Find where the given text appears and provide that cell's center as (X, Y) coordinate. 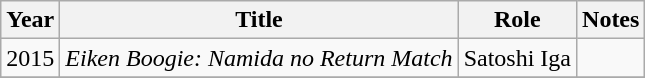
Satoshi Iga (517, 58)
Year (30, 20)
Eiken Boogie: Namida no Return Match (259, 58)
2015 (30, 58)
Title (259, 20)
Notes (611, 20)
Role (517, 20)
